Return [X, Y] of the center of cell containing provided text 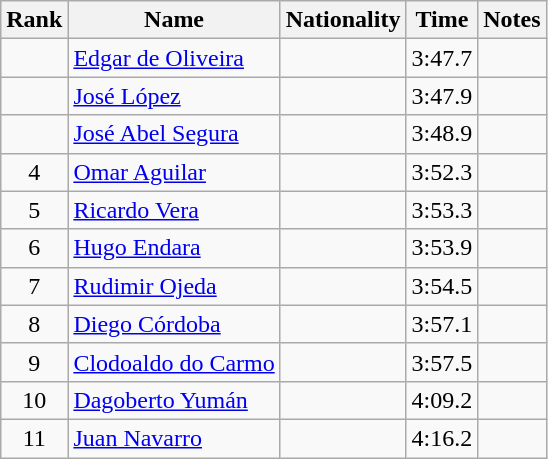
3:53.3 [442, 210]
11 [34, 438]
3:54.5 [442, 286]
9 [34, 362]
Omar Aguilar [174, 172]
3:57.1 [442, 324]
José Abel Segura [174, 134]
Hugo Endara [174, 248]
3:53.9 [442, 248]
Edgar de Oliveira [174, 58]
4:09.2 [442, 400]
5 [34, 210]
Ricardo Vera [174, 210]
3:52.3 [442, 172]
7 [34, 286]
4:16.2 [442, 438]
Nationality [343, 20]
Clodoaldo do Carmo [174, 362]
3:57.5 [442, 362]
Time [442, 20]
10 [34, 400]
6 [34, 248]
3:47.7 [442, 58]
Name [174, 20]
3:47.9 [442, 96]
Juan Navarro [174, 438]
Diego Córdoba [174, 324]
Rudimir Ojeda [174, 286]
Notes [512, 20]
8 [34, 324]
Dagoberto Yumán [174, 400]
3:48.9 [442, 134]
4 [34, 172]
José López [174, 96]
Rank [34, 20]
